From the cell containing the given text, extract its center point as [X, Y] coordinate. 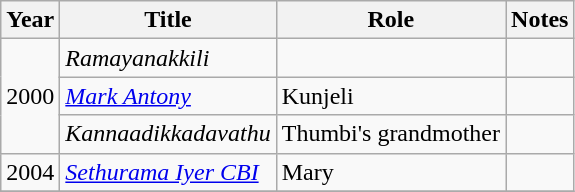
Sethurama Iyer CBI [168, 172]
Thumbi's grandmother [390, 134]
2004 [30, 172]
Mark Antony [168, 96]
Notes [540, 20]
2000 [30, 96]
Mary [390, 172]
Ramayanakkili [168, 58]
Title [168, 20]
Kannaadikkadavathu [168, 134]
Role [390, 20]
Kunjeli [390, 96]
Year [30, 20]
